Scan for the cell matching the given text and deliver its (X, Y) coordinate at center. 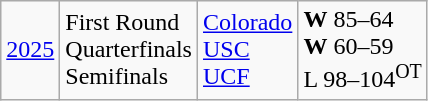
2025 (30, 50)
ColoradoUSCUCF (247, 50)
W 85–64W 60–59L 98–104OT (363, 50)
First RoundQuarterfinalsSemifinals (129, 50)
